Find where the given text appears and provide that cell's center as [X, Y] coordinate. 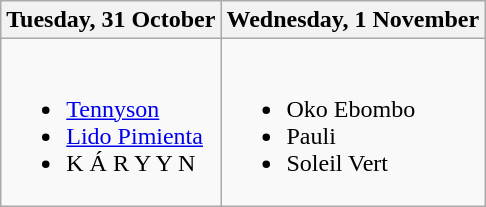
Wednesday, 1 November [353, 20]
TennysonLido PimientaK Á R Y Y N [111, 122]
Tuesday, 31 October [111, 20]
Oko EbomboPauliSoleil Vert [353, 122]
